From the cell containing the given text, extract its center point as (X, Y) coordinate. 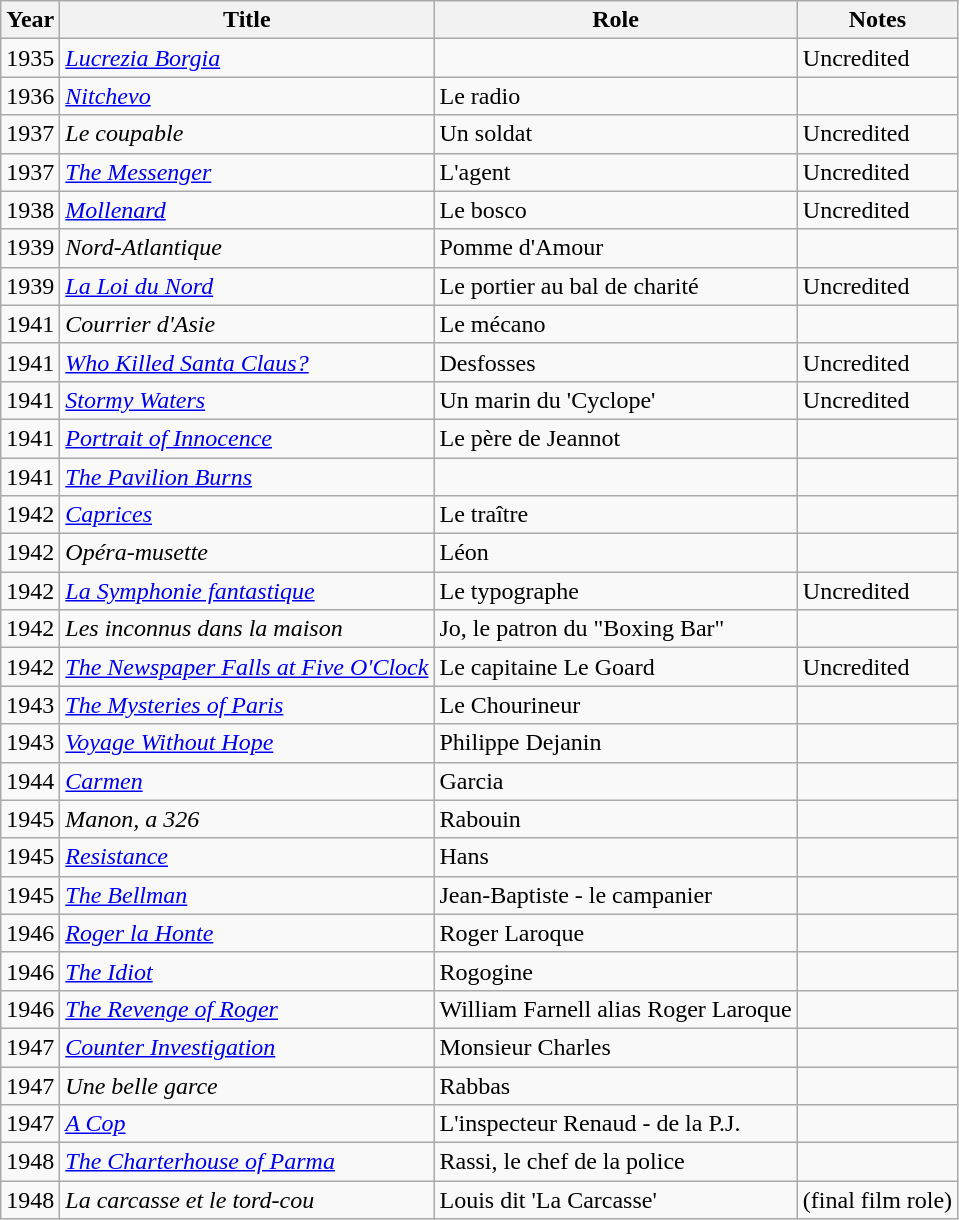
Rabbas (616, 1085)
Garcia (616, 781)
A Cop (247, 1124)
The Charterhouse of Parma (247, 1162)
(final film role) (877, 1200)
1944 (30, 781)
Manon, a 326 (247, 819)
Stormy Waters (247, 400)
The Bellman (247, 895)
Louis dit 'La Carcasse' (616, 1200)
Who Killed Santa Claus? (247, 362)
La carcasse et le tord-cou (247, 1200)
Voyage Without Hope (247, 743)
Le capitaine Le Goard (616, 667)
Jean-Baptiste - le campanier (616, 895)
Notes (877, 20)
Title (247, 20)
Mollenard (247, 210)
Hans (616, 857)
1935 (30, 58)
Rassi, le chef de la police (616, 1162)
William Farnell alias Roger Laroque (616, 1009)
Lucrezia Borgia (247, 58)
The Pavilion Burns (247, 477)
Rogogine (616, 971)
Le père de Jeannot (616, 438)
1938 (30, 210)
Roger la Honte (247, 933)
1936 (30, 96)
Nitchevo (247, 96)
Counter Investigation (247, 1047)
L'agent (616, 172)
Year (30, 20)
Caprices (247, 515)
Nord-Atlantique (247, 248)
Le radio (616, 96)
Le traître (616, 515)
Le bosco (616, 210)
Une belle garce (247, 1085)
The Messenger (247, 172)
Un soldat (616, 134)
Carmen (247, 781)
Portrait of Innocence (247, 438)
Courrier d'Asie (247, 324)
The Mysteries of Paris (247, 705)
Les inconnus dans la maison (247, 629)
Le portier au bal de charité (616, 286)
L'inspecteur Renaud - de la P.J. (616, 1124)
Resistance (247, 857)
Jo, le patron du "Boxing Bar" (616, 629)
Le coupable (247, 134)
Pomme d'Amour (616, 248)
Le Chourineur (616, 705)
The Newspaper Falls at Five O'Clock (247, 667)
Rabouin (616, 819)
The Revenge of Roger (247, 1009)
Un marin du 'Cyclope' (616, 400)
Roger Laroque (616, 933)
Philippe Dejanin (616, 743)
Le typographe (616, 591)
Le mécano (616, 324)
La Symphonie fantastique (247, 591)
Monsieur Charles (616, 1047)
Opéra-musette (247, 553)
Role (616, 20)
Léon (616, 553)
The Idiot (247, 971)
La Loi du Nord (247, 286)
Desfosses (616, 362)
